Search for the cell housing the specified text and yield its [x, y] center coordinate. 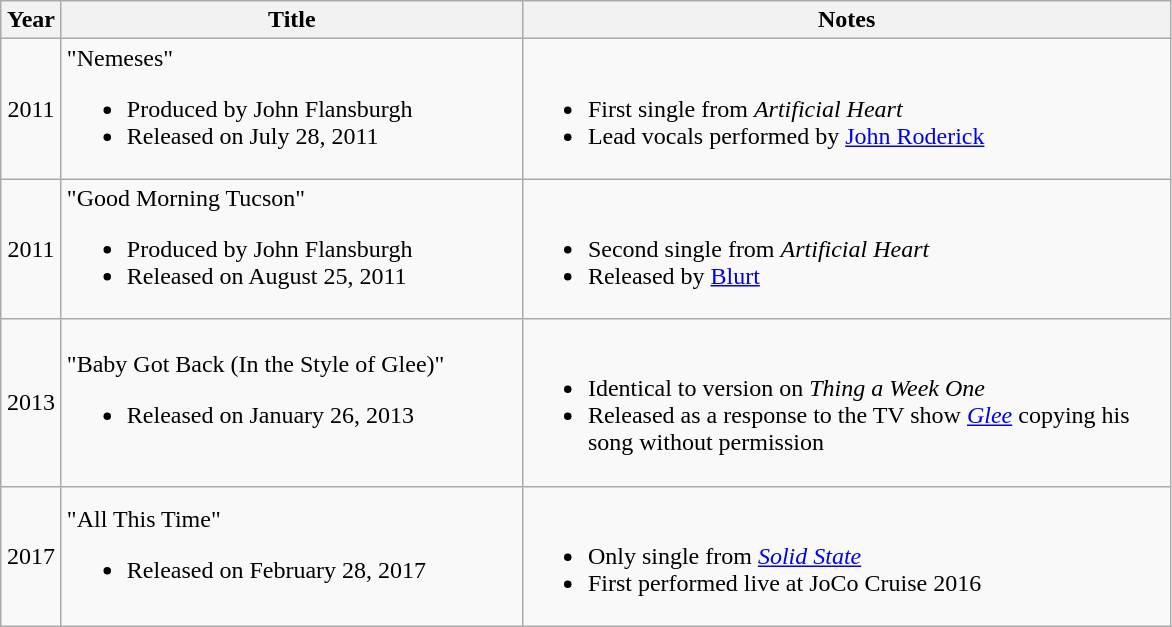
Title [292, 20]
2017 [32, 556]
Identical to version on Thing a Week OneReleased as a response to the TV show Glee copying his song without permission [846, 402]
"Good Morning Tucson"Produced by John FlansburghReleased on August 25, 2011 [292, 249]
First single from Artificial HeartLead vocals performed by John Roderick [846, 109]
"Baby Got Back (In the Style of Glee)"Released on January 26, 2013 [292, 402]
Only single from Solid State First performed live at JoCo Cruise 2016 [846, 556]
"All This Time"Released on February 28, 2017 [292, 556]
2013 [32, 402]
"Nemeses"Produced by John FlansburghReleased on July 28, 2011 [292, 109]
Second single from Artificial HeartReleased by Blurt [846, 249]
Year [32, 20]
Notes [846, 20]
